Locate the cell with the specified text and output its [x, y] center coordinate. 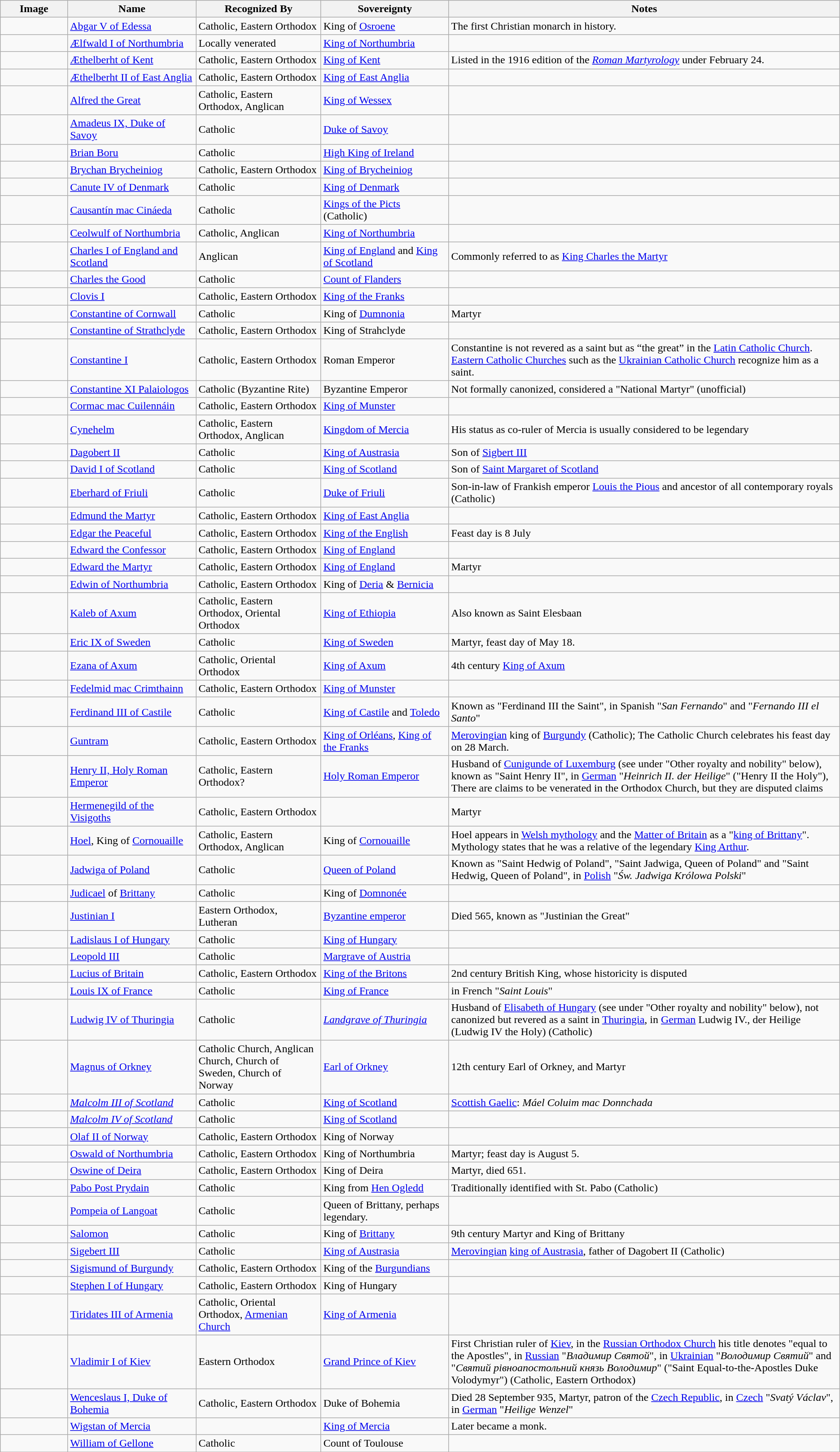
King of the Franks [385, 297]
Henry II, Holy Roman Emperor [132, 776]
King of Brycheiniog [385, 170]
High King of Ireland [385, 153]
King of Deria & Bernicia [385, 584]
Brian Boru [132, 153]
King of the Burgundians [385, 1268]
Hoel, King of Cornouaille [132, 841]
Pompeia of Langoat [132, 1211]
Vladimir I of Kiev [132, 1361]
King of Wessex [385, 101]
Catholic, Oriental Orthodox [258, 666]
4th century King of Axum [644, 666]
Queen of Brittany, perhaps legendary. [385, 1211]
Edwin of Northumbria [132, 584]
Stephen I of Hungary [132, 1285]
Holy Roman Emperor [385, 776]
Canute IV of Denmark [132, 187]
Queen of Poland [385, 870]
Duke of Friuli [385, 493]
Known as "Ferdinand III the Saint", in Spanish "San Fernando" and "Fernando III el Santo" [644, 712]
Magnus of Orkney [132, 1067]
Grand Prince of Kiev [385, 1361]
Son of Sigbert III [644, 452]
Louis IX of France [132, 990]
King of Armenia [385, 1314]
Olaf II of Norway [132, 1137]
Roman Emperor [385, 360]
Jadwiga of Poland [132, 870]
Justinian I [132, 916]
Pabo Post Prydain [132, 1188]
Merovingian king of Austrasia, father of Dagobert II (Catholic) [644, 1251]
Judicael of Brittany [132, 893]
Malcolm III of Scotland [132, 1102]
Sigismund of Burgundy [132, 1268]
The first Christian monarch in history. [644, 26]
Feast day is 8 July [644, 533]
King of Deira [385, 1171]
Charles I of England and Scotland [132, 256]
Tiridates III of Armenia [132, 1314]
Landgrave of Thuringia [385, 1020]
King of England and King of Scotland [385, 256]
Anglican [258, 256]
Duke of Bohemia [385, 1403]
King of Orléans, King of the Franks [385, 741]
Edmund the Martyr [132, 516]
Edgar the Peaceful [132, 533]
2nd century British King, whose historicity is disputed [644, 973]
Listed in the 1916 edition of the Roman Martyrology under February 24. [644, 60]
Ferdinand III of Castile [132, 712]
Count of Toulouse [385, 1443]
King of Osroene [385, 26]
Catholic Church, Anglican Church, Church of Sweden, Church of Norway [258, 1067]
Recognized By [258, 9]
Catholic, Anglican [258, 233]
King of Norway [385, 1137]
Died 28 September 935, Martyr, patron of the Czech Republic, in Czech "Svatý Václav", in German "Heilige Wenzel" [644, 1403]
Catholic, Eastern Orthodox, Oriental Orthodox [258, 613]
Catholic, Oriental Orthodox, Armenian Church [258, 1314]
Æthelberht II of East Anglia [132, 77]
William of Gellone [132, 1443]
Traditionally identified with St. Pabo (Catholic) [644, 1188]
Commonly referred to as King Charles the Martyr [644, 256]
Kingdom of Mercia [385, 429]
King of Domnonée [385, 893]
Son of Saint Margaret of Scotland [644, 469]
Leopold III [132, 956]
Name [132, 9]
King of the English [385, 533]
Constantine I [132, 360]
Image [34, 9]
in French "Saint Louis" [644, 990]
Alfred the Great [132, 101]
Ezana of Axum [132, 666]
Guntram [132, 741]
Wenceslaus I, Duke of Bohemia [132, 1403]
Eberhard of Friuli [132, 493]
Amadeus IX, Duke of Savoy [132, 129]
Martyr, feast day of May 18. [644, 643]
Lucius of Britain [132, 973]
Merovingian king of Burgundy (Catholic); The Catholic Church celebrates his feast day on 28 March. [644, 741]
Eastern Orthodox, Lutheran [258, 916]
Byzantine emperor [385, 916]
Sovereignty [385, 9]
Byzantine Emperor [385, 389]
Later became a monk. [644, 1426]
Ladislaus I of Hungary [132, 939]
Eastern Orthodox [258, 1361]
Constantine XI Palaiologos [132, 389]
David I of Scotland [132, 469]
Earl of Orkney [385, 1067]
Brychan Brycheiniog [132, 170]
Not formally canonized, considered a "National Martyr" (unofficial) [644, 389]
Clovis I [132, 297]
Causantín mac Cináeda [132, 210]
Son-in-law of Frankish emperor Louis the Pious and ancestor of all contemporary royals (Catholic) [644, 493]
King of the Britons [385, 973]
Edward the Confessor [132, 550]
Cormac mac Cuilennáin [132, 406]
9th century Martyr and King of Brittany [644, 1234]
King of Sweden [385, 643]
Count of Flanders [385, 280]
Martyr, died 651. [644, 1171]
Malcolm IV of Scotland [132, 1120]
Æthelberht of Kent [132, 60]
Oswald of Northumbria [132, 1154]
Kings of the Picts (Catholic) [385, 210]
Ælfwald I of Northumbria [132, 43]
His status as co-ruler of Mercia is usually considered to be legendary [644, 429]
Also known as Saint Elesbaan [644, 613]
King of Kent [385, 60]
Catholic, Eastern Orthodox? [258, 776]
Martyr; feast day is August 5. [644, 1154]
Fedelmid mac Crimthainn [132, 689]
Ludwig IV of Thuringia [132, 1020]
Known as "Saint Hedwig of Poland", "Saint Jadwiga, Queen of Poland" and "Saint Hedwig, Queen of Poland", in Polish "Św. Jadwiga Królowa Polski" [644, 870]
Dagobert II [132, 452]
Kaleb of Axum [132, 613]
King of France [385, 990]
Locally venerated [258, 43]
Sigebert III [132, 1251]
Oswine of Deira [132, 1171]
Catholic (Byzantine Rite) [258, 389]
King of Castile and Toledo [385, 712]
Abgar V of Edessa [132, 26]
King of Denmark [385, 187]
Wigstan of Mercia [132, 1426]
12th century Earl of Orkney, and Martyr [644, 1067]
Hermenegild of the Visigoths [132, 811]
Eric IX of Sweden [132, 643]
Edward the Martyr [132, 567]
King from Hen Ogledd [385, 1188]
Notes [644, 9]
Salomon [132, 1234]
Duke of Savoy [385, 129]
Ceolwulf of Northumbria [132, 233]
King of Dumnonia [385, 314]
Margrave of Austria [385, 956]
Scottish Gaelic: Máel Coluim mac Donnchada [644, 1102]
Constantine of Strathclyde [132, 331]
King of Mercia [385, 1426]
Constantine of Cornwall [132, 314]
King of Ethiopia [385, 613]
King of Axum [385, 666]
King of Brittany [385, 1234]
King of Cornouaille [385, 841]
King of Strahclyde [385, 331]
Cynehelm [132, 429]
Charles the Good [132, 280]
Died 565, known as "Justinian the Great" [644, 916]
